Find where the given text appears and provide that cell's center as (x, y) coordinate. 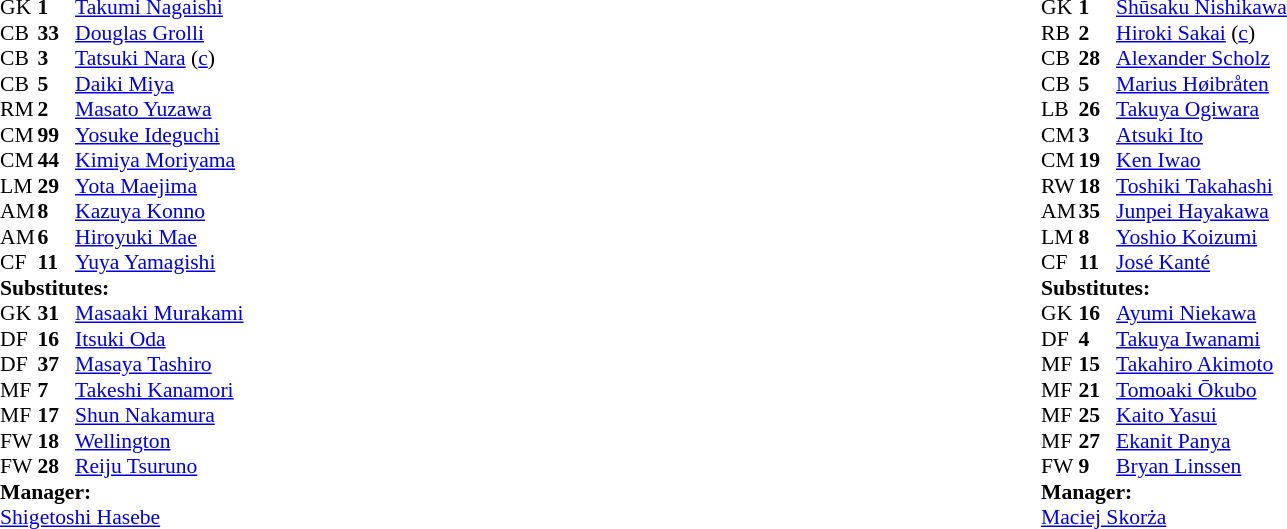
Masaya Tashiro (159, 365)
Takuya Iwanami (1202, 339)
José Kanté (1202, 263)
Yuya Yamagishi (159, 263)
Itsuki Oda (159, 339)
6 (57, 237)
4 (1098, 339)
Ayumi Niekawa (1202, 313)
35 (1098, 211)
Reiju Tsuruno (159, 467)
Kimiya Moriyama (159, 161)
21 (1098, 390)
27 (1098, 441)
Hiroyuki Mae (159, 237)
Takahiro Akimoto (1202, 365)
LB (1060, 109)
44 (57, 161)
Douglas Grolli (159, 33)
Ken Iwao (1202, 161)
31 (57, 313)
Hiroki Sakai (c) (1202, 33)
Shun Nakamura (159, 415)
9 (1098, 467)
Alexander Scholz (1202, 59)
Takeshi Kanamori (159, 390)
37 (57, 365)
Ekanit Panya (1202, 441)
Toshiki Takahashi (1202, 186)
15 (1098, 365)
Wellington (159, 441)
Bryan Linssen (1202, 467)
Yota Maejima (159, 186)
17 (57, 415)
Marius Høibråten (1202, 84)
99 (57, 135)
33 (57, 33)
Yoshio Koizumi (1202, 237)
Tomoaki Ōkubo (1202, 390)
RB (1060, 33)
Tatsuki Nara (c) (159, 59)
Daiki Miya (159, 84)
25 (1098, 415)
19 (1098, 161)
Junpei Hayakawa (1202, 211)
26 (1098, 109)
RW (1060, 186)
Atsuki Ito (1202, 135)
Yosuke Ideguchi (159, 135)
RM (19, 109)
Kaito Yasui (1202, 415)
Masaaki Murakami (159, 313)
Takuya Ogiwara (1202, 109)
Kazuya Konno (159, 211)
29 (57, 186)
Masato Yuzawa (159, 109)
7 (57, 390)
